Detect which cell encompasses the target text, then output its [x, y] center coordinate. 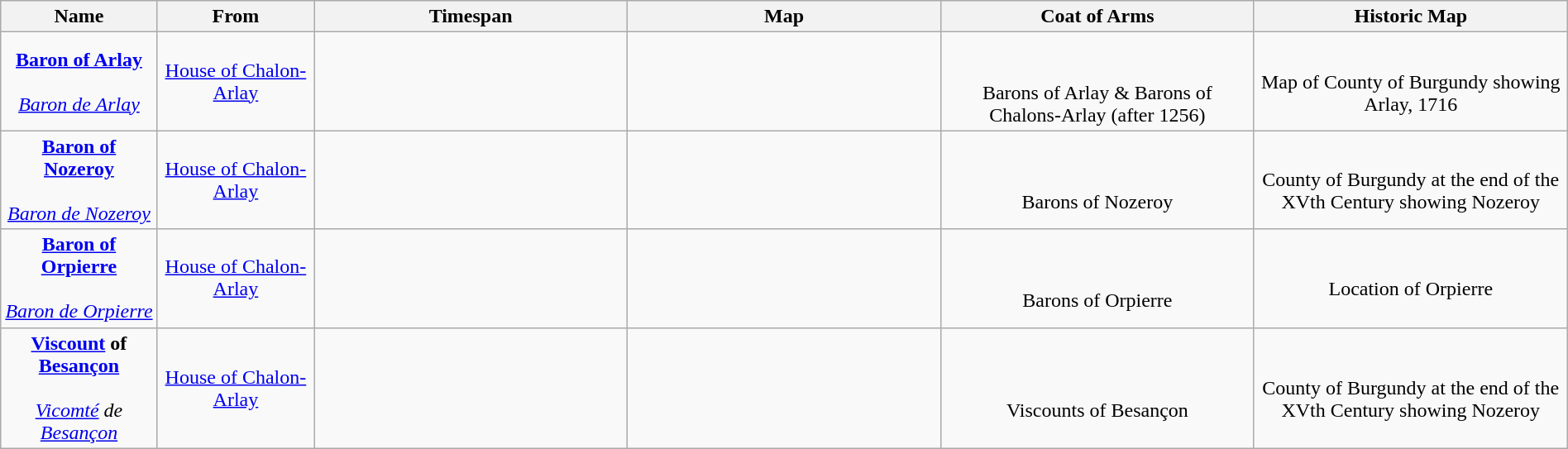
Viscounts of Besançon [1097, 388]
Barons of Nozeroy [1097, 180]
Coat of Arms [1097, 17]
Name [79, 17]
Baron of ArlayBaron de Arlay [79, 81]
Map [784, 17]
Barons of Orpierre [1097, 278]
Baron of NozeroyBaron de Nozeroy [79, 180]
Historic Map [1411, 17]
Baron of OrpierreBaron de Orpierre [79, 278]
Timespan [471, 17]
Map of County of Burgundy showing Arlay, 1716 [1411, 81]
Location of Orpierre [1411, 278]
Viscount of BesançonVicomté de Besançon [79, 388]
From [235, 17]
Barons of Arlay & Barons of Chalons-Arlay (after 1256) [1097, 81]
